Return the [x, y] coordinate for the center point of the cell that contains the specified text.  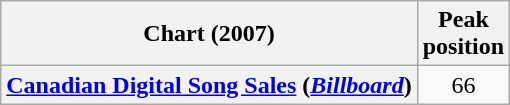
Chart (2007) [209, 34]
66 [463, 85]
Canadian Digital Song Sales (Billboard) [209, 85]
Peakposition [463, 34]
